Capture the cell that displays the provided text and extract its (X, Y) central coordinate. 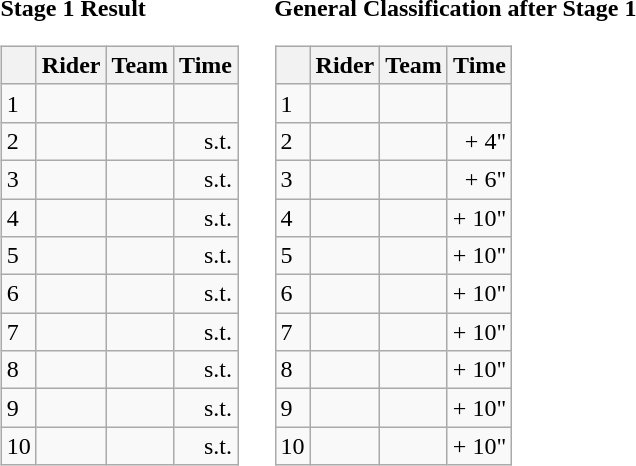
+ 6" (479, 179)
+ 4" (479, 141)
